Return the [X, Y] coordinate for the center point of the cell that contains the specified text.  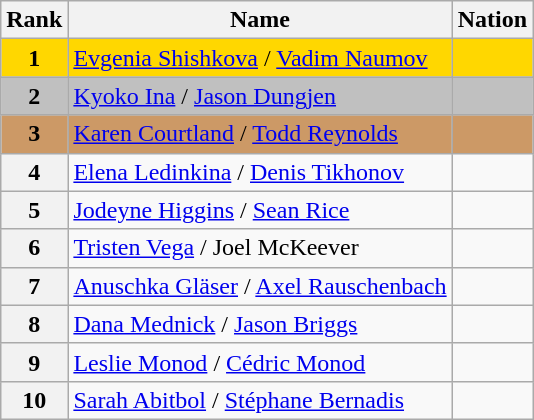
6 [34, 248]
Karen Courtland / Todd Reynolds [260, 134]
Elena Ledinkina / Denis Tikhonov [260, 172]
10 [34, 400]
9 [34, 362]
Rank [34, 20]
2 [34, 96]
5 [34, 210]
Tristen Vega / Joel McKeever [260, 248]
Dana Mednick / Jason Briggs [260, 324]
Leslie Monod / Cédric Monod [260, 362]
4 [34, 172]
Anuschka Gläser / Axel Rauschenbach [260, 286]
Name [260, 20]
Kyoko Ina / Jason Dungjen [260, 96]
8 [34, 324]
Nation [492, 20]
Sarah Abitbol / Stéphane Bernadis [260, 400]
3 [34, 134]
7 [34, 286]
Evgenia Shishkova / Vadim Naumov [260, 58]
1 [34, 58]
Jodeyne Higgins / Sean Rice [260, 210]
